Return (x, y) of the center of cell containing provided text 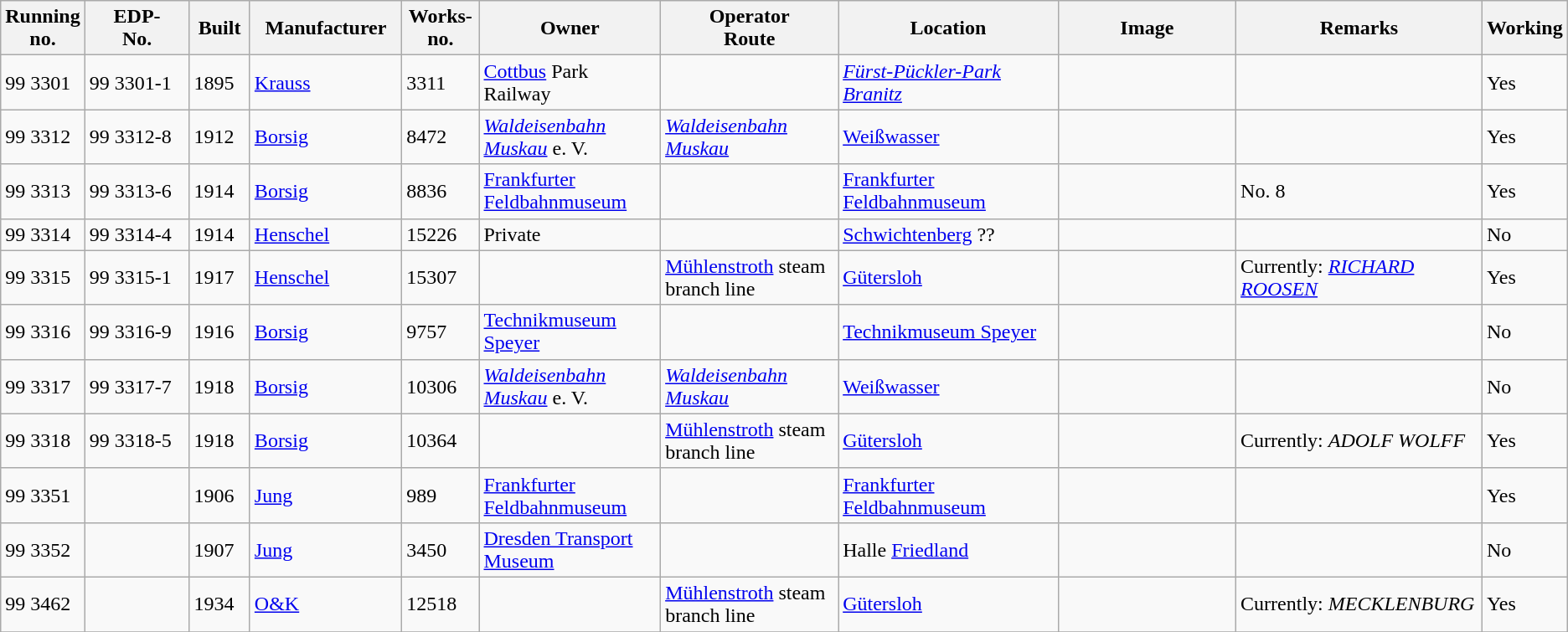
99 3318-5 (137, 440)
Dresden Transport Museum (570, 549)
1934 (219, 604)
O&K (325, 604)
99 3318 (43, 440)
OperatorRoute (750, 28)
Fürst-Pückler-Park Branitz (948, 82)
Private (570, 234)
1916 (219, 331)
12518 (441, 604)
Currently: MECKLENBURG (1359, 604)
Manufacturer (325, 28)
8472 (441, 137)
1906 (219, 496)
8836 (441, 191)
EDP-No. (137, 28)
15307 (441, 278)
989 (441, 496)
1917 (219, 278)
99 3301-1 (137, 82)
1912 (219, 137)
Image (1147, 28)
99 3317-7 (137, 387)
10364 (441, 440)
1895 (219, 82)
Runningno. (43, 28)
3450 (441, 549)
99 3313 (43, 191)
99 3313-6 (137, 191)
No. 8 (1359, 191)
99 3312-8 (137, 137)
Location (948, 28)
15226 (441, 234)
99 3317 (43, 387)
99 3315 (43, 278)
99 3316 (43, 331)
Remarks (1359, 28)
99 3352 (43, 549)
9757 (441, 331)
Working (1524, 28)
Halle Friedland (948, 549)
1907 (219, 549)
Built (219, 28)
Cottbus Park Railway (570, 82)
99 3462 (43, 604)
Works-no. (441, 28)
10306 (441, 387)
99 3301 (43, 82)
99 3351 (43, 496)
Currently: RICHARD ROOSEN (1359, 278)
Owner (570, 28)
Schwichtenberg ?? (948, 234)
3311 (441, 82)
99 3315-1 (137, 278)
Currently: ADOLF WOLFF (1359, 440)
99 3312 (43, 137)
99 3314-4 (137, 234)
99 3314 (43, 234)
Krauss (325, 82)
99 3316-9 (137, 331)
